Identify which cell holds the provided text, then report its (x, y) central coordinate. 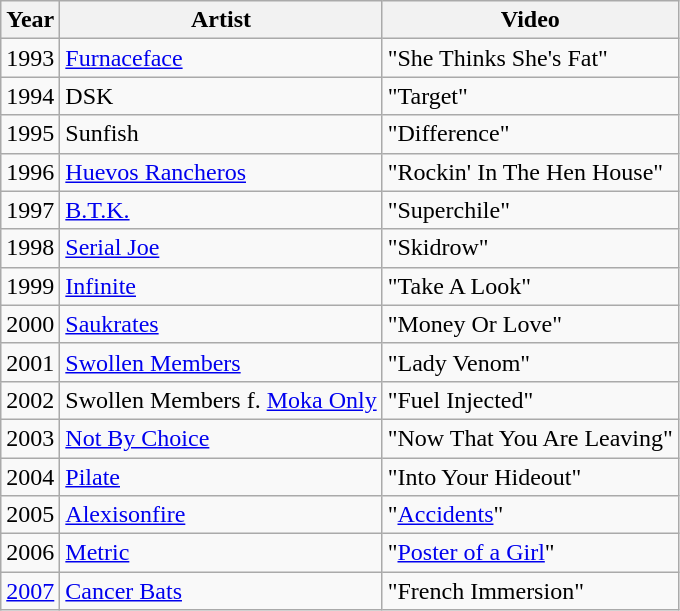
2002 (30, 400)
2000 (30, 324)
Huevos Rancheros (221, 172)
1994 (30, 96)
"Lady Venom" (530, 362)
Pilate (221, 477)
Video (530, 20)
Furnaceface (221, 58)
2004 (30, 477)
"Superchile" (530, 210)
2003 (30, 438)
"Skidrow" (530, 248)
1993 (30, 58)
"Difference" (530, 134)
Metric (221, 553)
Swollen Members (221, 362)
Alexisonfire (221, 515)
DSK (221, 96)
1996 (30, 172)
Serial Joe (221, 248)
1998 (30, 248)
B.T.K. (221, 210)
Cancer Bats (221, 591)
"Rockin' In The Hen House" (530, 172)
"Poster of a Girl" (530, 553)
1997 (30, 210)
"Accidents" (530, 515)
"Fuel Injected" (530, 400)
1999 (30, 286)
2001 (30, 362)
Year (30, 20)
"Target" (530, 96)
"She Thinks She's Fat" (530, 58)
Sunfish (221, 134)
"Into Your Hideout" (530, 477)
"French Immersion" (530, 591)
1995 (30, 134)
2005 (30, 515)
Infinite (221, 286)
Swollen Members f. Moka Only (221, 400)
"Take A Look" (530, 286)
Artist (221, 20)
"Now That You Are Leaving" (530, 438)
2006 (30, 553)
Not By Choice (221, 438)
Saukrates (221, 324)
2007 (30, 591)
"Money Or Love" (530, 324)
